From the cell containing the given text, extract its center point as (x, y) coordinate. 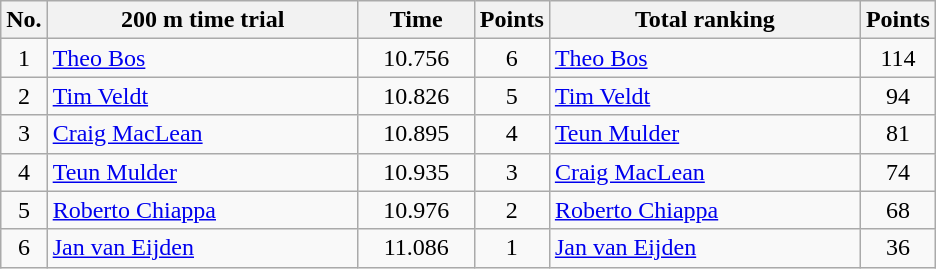
10.756 (416, 58)
10.895 (416, 134)
Total ranking (704, 20)
200 m time trial (202, 20)
Time (416, 20)
114 (898, 58)
94 (898, 96)
10.826 (416, 96)
No. (24, 20)
36 (898, 248)
74 (898, 172)
10.935 (416, 172)
10.976 (416, 210)
68 (898, 210)
11.086 (416, 248)
81 (898, 134)
